Identify which cell holds the provided text, then report its [X, Y] central coordinate. 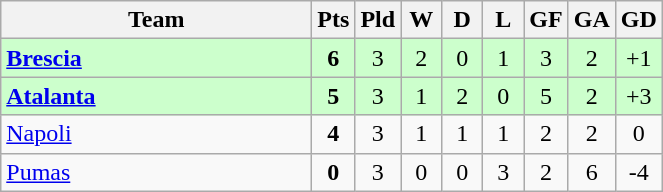
GD [638, 20]
Team [156, 20]
Pld [378, 20]
Atalanta [156, 96]
Brescia [156, 58]
GF [546, 20]
+1 [638, 58]
W [422, 20]
Pts [334, 20]
D [462, 20]
-4 [638, 172]
GA [592, 20]
Pumas [156, 172]
4 [334, 134]
Napoli [156, 134]
L [504, 20]
+3 [638, 96]
